Return [x, y] of the center of cell containing provided text 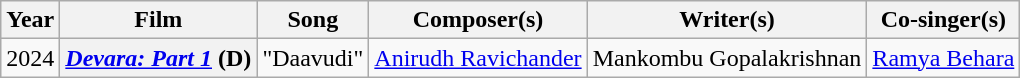
Song [313, 20]
Anirudh Ravichander [478, 58]
Writer(s) [727, 20]
Mankombu Gopalakrishnan [727, 58]
Co-singer(s) [944, 20]
Composer(s) [478, 20]
Year [30, 20]
"Daavudi" [313, 58]
2024 [30, 58]
Devara: Part 1 (D) [158, 58]
Ramya Behara [944, 58]
Film [158, 20]
